Scan for the cell matching the given text and deliver its (X, Y) coordinate at center. 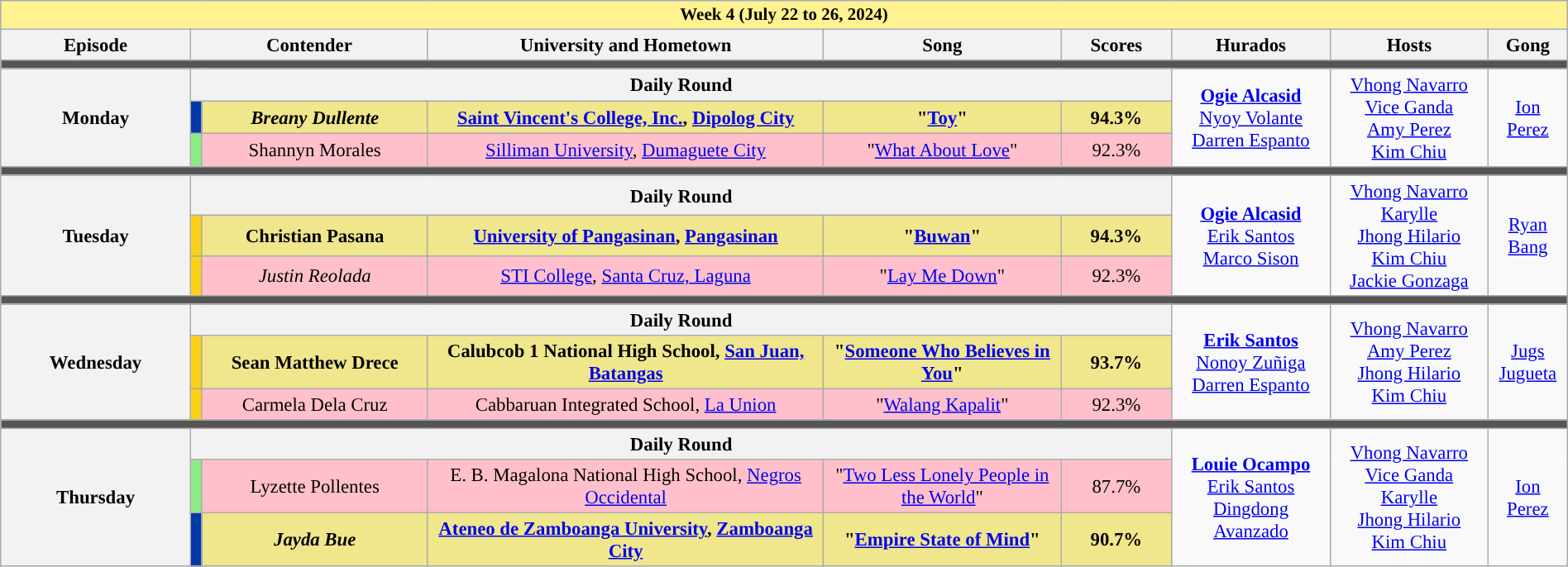
Episode (96, 45)
Week 4 (July 22 to 26, 2024) (784, 15)
Scores (1116, 45)
Christian Pasana (314, 236)
STI College, Santa Cruz, Laguna (625, 276)
"Toy" (943, 118)
Song (943, 45)
93.7% (1116, 362)
Breany Dullente (314, 118)
Cabbaruan Integrated School, La Union (625, 405)
Hurados (1250, 45)
Jugs Jugueta (1528, 362)
Ryan Bang (1528, 236)
Shannyn Morales (314, 150)
Vhong NavarroKarylleJhong HilarioKim ChiuJackie Gonzaga (1409, 236)
87.7% (1116, 486)
"Buwan" (943, 236)
"Empire State of Mind" (943, 541)
Sean Matthew Drece (314, 362)
Vhong NavarroVice GandaKarylleJhong HilarioKim Chiu (1409, 498)
Louie OcampoErik SantosDingdong Avanzado (1250, 498)
Calubcob 1 National High School, San Juan, Batangas (625, 362)
University and Hometown (625, 45)
E. B. Magalona National High School, Negros Occidental (625, 486)
Thursday (96, 498)
Lyzette Pollentes (314, 486)
Carmela Dela Cruz (314, 405)
"What About Love" (943, 150)
"Walang Kapalit" (943, 405)
Silliman University, Dumaguete City (625, 150)
Ogie AlcasidNyoy VolanteDarren Espanto (1250, 117)
University of Pangasinan, Pangasinan (625, 236)
Tuesday (96, 236)
Ogie AlcasidErik SantosMarco Sison (1250, 236)
Hosts (1409, 45)
Wednesday (96, 362)
"Two Less Lonely People in the World" (943, 486)
Vhong NavarroVice GandaAmy PerezKim Chiu (1409, 117)
"Lay Me Down" (943, 276)
Erik SantosNonoy ZuñigaDarren Espanto (1250, 362)
Vhong NavarroAmy PerezJhong HilarioKim Chiu (1409, 362)
90.7% (1116, 541)
Monday (96, 117)
Gong (1528, 45)
Ateneo de Zamboanga University, Zamboanga City (625, 541)
Contender (309, 45)
Jayda Bue (314, 541)
Saint Vincent's College, Inc., Dipolog City (625, 118)
"Someone Who Believes in You" (943, 362)
Justin Reolada (314, 276)
